Output the (X, Y) coordinate of the center of the cell containing the given text.  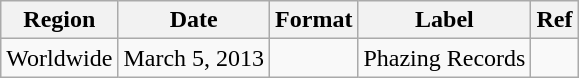
Label (444, 20)
Format (314, 20)
Ref (554, 20)
March 5, 2013 (194, 58)
Region (60, 20)
Phazing Records (444, 58)
Date (194, 20)
Worldwide (60, 58)
